Provide the (X, Y) coordinate of the cell's center where the given text is located.  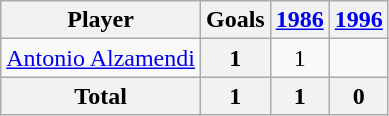
Player (101, 20)
1986 (300, 20)
0 (358, 96)
Total (101, 96)
1996 (358, 20)
Antonio Alzamendi (101, 58)
Goals (235, 20)
